Identify which cell holds the provided text, then report its [X, Y] central coordinate. 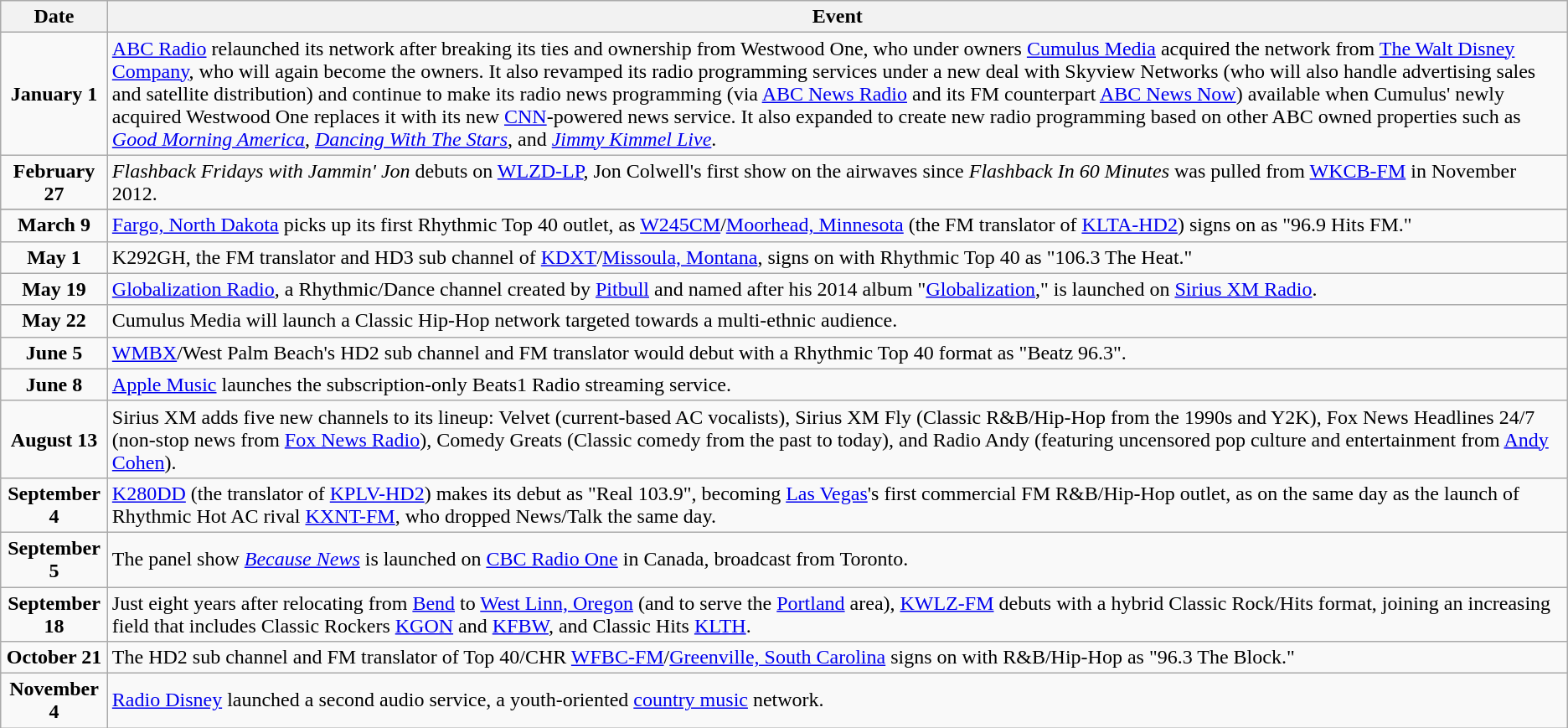
May 22 [54, 321]
February 27 [54, 183]
Apple Music launches the subscription-only Beats1 Radio streaming service. [838, 385]
September 18 [54, 613]
Radio Disney launched a second audio service, a youth-oriented country music network. [838, 700]
September 5 [54, 560]
The HD2 sub channel and FM translator of Top 40/CHR WFBC-FM/Greenville, South Carolina signs on with R&B/Hip-Hop as "96.3 The Block." [838, 658]
September 4 [54, 504]
Cumulus Media will launch a Classic Hip-Hop network targeted towards a multi-ethnic audience. [838, 321]
WMBX/West Palm Beach's HD2 sub channel and FM translator would debut with a Rhythmic Top 40 format as "Beatz 96.3". [838, 353]
January 1 [54, 94]
May 19 [54, 289]
Event [838, 17]
June 8 [54, 385]
Date [54, 17]
The panel show Because News is launched on CBC Radio One in Canada, broadcast from Toronto. [838, 560]
November 4 [54, 700]
August 13 [54, 439]
K292GH, the FM translator and HD3 sub channel of KDXT/Missoula, Montana, signs on with Rhythmic Top 40 as "106.3 The Heat." [838, 257]
June 5 [54, 353]
Globalization Radio, a Rhythmic/Dance channel created by Pitbull and named after his 2014 album "Globalization," is launched on Sirius XM Radio. [838, 289]
May 1 [54, 257]
March 9 [54, 225]
October 21 [54, 658]
